Return (x, y) of the center of cell containing provided text 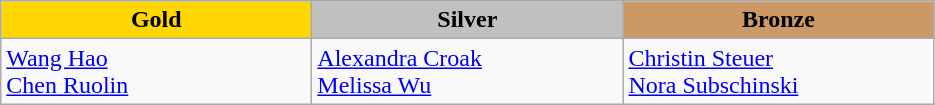
Silver (468, 20)
Gold (156, 20)
Wang HaoChen Ruolin (156, 72)
Bronze (778, 20)
Alexandra CroakMelissa Wu (468, 72)
Christin SteuerNora Subschinski (778, 72)
